From the cell containing the given text, extract its center point as [x, y] coordinate. 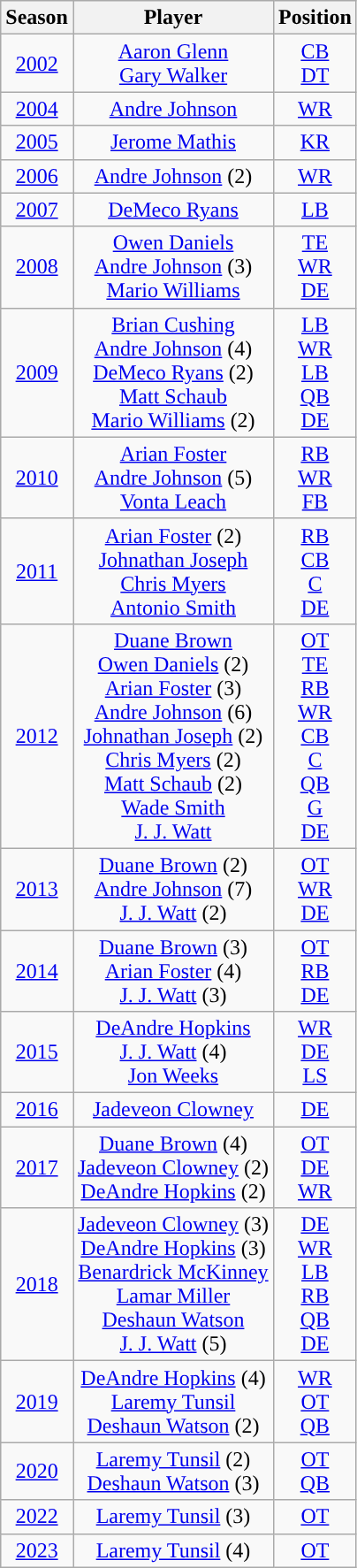
2017 [37, 1167]
Season [37, 18]
2016 [37, 1110]
2014 [37, 971]
DeAndre Hopkins J. J. Watt (4) Jon Weeks [173, 1052]
Position [315, 18]
2015 [37, 1052]
2009 [37, 372]
Aaron GlennGary Walker [173, 64]
OTWRDE [315, 889]
DeMeco Ryans [173, 210]
Laremy Tunsil (2)Deshaun Watson (3) [173, 1472]
RBWRFB [315, 478]
OTQB [315, 1472]
TEWRDE [315, 267]
2012 [37, 736]
Jadeveon Clowney (3)DeAndre Hopkins (3)Benardrick McKinneyLamar MillerDeshaun WatsonJ. J. Watt (5) [173, 1284]
Arian FosterAndre Johnson (5) Vonta Leach [173, 478]
2002 [37, 64]
OTRBDE [315, 971]
Arian Foster (2) Johnathan JosephChris MyersAntonio Smith [173, 571]
2018 [37, 1284]
Duane Brown (4)Jadeveon Clowney (2)DeAndre Hopkins (2) [173, 1167]
2004 [37, 109]
Andre Johnson (2) [173, 176]
KR [315, 142]
2019 [37, 1402]
Owen DanielsAndre Johnson (3) Mario Williams [173, 267]
2006 [37, 176]
Brian CushingAndre Johnson (4) DeMeco Ryans (2) Matt SchaubMario Williams (2) [173, 372]
LB [315, 210]
2020 [37, 1472]
RBCBCDE [315, 571]
Laremy Tunsil (4) [173, 1550]
WROTQB [315, 1402]
OTTERBWRCBCQBGDE [315, 736]
2008 [37, 267]
Duane BrownOwen Daniels (2)Arian Foster (3)Andre Johnson (6)Johnathan Joseph (2)Chris Myers (2)Matt Schaub (2)Wade SmithJ. J. Watt [173, 736]
CBDT [315, 64]
Jerome Mathis [173, 142]
Duane Brown (2) Andre Johnson (7)J. J. Watt (2) [173, 889]
2013 [37, 889]
2011 [37, 571]
Player [173, 18]
OTDEWR [315, 1167]
Andre Johnson [173, 109]
2023 [37, 1550]
WRDELS [315, 1052]
2010 [37, 478]
DEWRLBRBQBDE [315, 1284]
Duane Brown (3) Arian Foster (4)J. J. Watt (3) [173, 971]
2022 [37, 1517]
DE [315, 1110]
Laremy Tunsil (3) [173, 1517]
2007 [37, 210]
LBWRLBQBDE [315, 372]
Jadeveon Clowney [173, 1110]
DeAndre Hopkins (4)Laremy TunsilDeshaun Watson (2) [173, 1402]
2005 [37, 142]
